Find where the given text appears and provide that cell's center as (X, Y) coordinate. 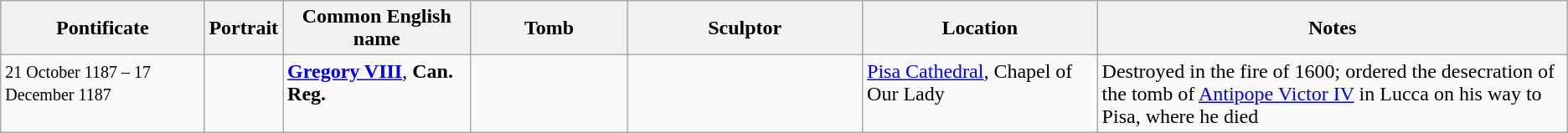
Location (980, 28)
Tomb (549, 28)
Sculptor (745, 28)
Common English name (377, 28)
Portrait (244, 28)
Pontificate (102, 28)
21 October 1187 – 17 December 1187 (102, 94)
Destroyed in the fire of 1600; ordered the desecration of the tomb of Antipope Victor IV in Lucca on his way to Pisa, where he died (1332, 94)
Gregory VIII, Can. Reg. (377, 94)
Notes (1332, 28)
Pisa Cathedral, Chapel of Our Lady (980, 94)
